Return (x, y) of the center of cell containing provided text 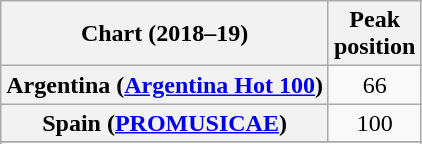
Argentina (Argentina Hot 100) (165, 85)
100 (374, 123)
Peak position (374, 34)
66 (374, 85)
Chart (2018–19) (165, 34)
Spain (PROMUSICAE) (165, 123)
